Output the (X, Y) coordinate of the center of the cell containing the given text.  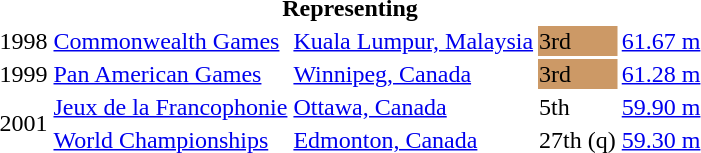
Ottawa, Canada (414, 107)
5th (578, 107)
Winnipeg, Canada (414, 74)
Jeux de la Francophonie (170, 107)
Commonwealth Games (170, 41)
Kuala Lumpur, Malaysia (414, 41)
Pan American Games (170, 74)
